Identify which cell holds the provided text, then report its [X, Y] central coordinate. 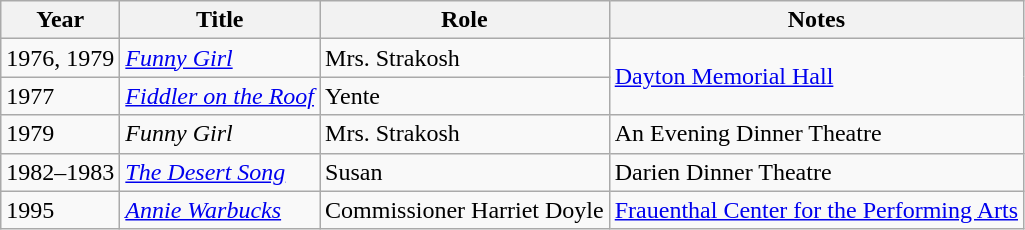
Frauenthal Center for the Performing Arts [816, 210]
Notes [816, 20]
Title [220, 20]
Role [465, 20]
Fiddler on the Roof [220, 96]
An Evening Dinner Theatre [816, 134]
1995 [60, 210]
Dayton Memorial Hall [816, 77]
1976, 1979 [60, 58]
1979 [60, 134]
Year [60, 20]
Yente [465, 96]
Darien Dinner Theatre [816, 172]
1977 [60, 96]
1982–1983 [60, 172]
The Desert Song [220, 172]
Commissioner Harriet Doyle [465, 210]
Susan [465, 172]
Annie Warbucks [220, 210]
